Output the (x, y) coordinate of the center of the cell containing the given text.  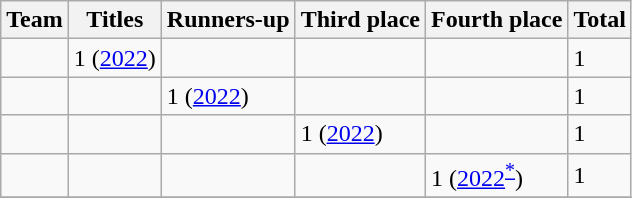
Fourth place (497, 20)
Total (600, 20)
Runners-up (228, 20)
Team (35, 20)
1 (2022*) (497, 176)
Third place (360, 20)
Titles (114, 20)
